Detect which cell encompasses the target text, then output its (x, y) center coordinate. 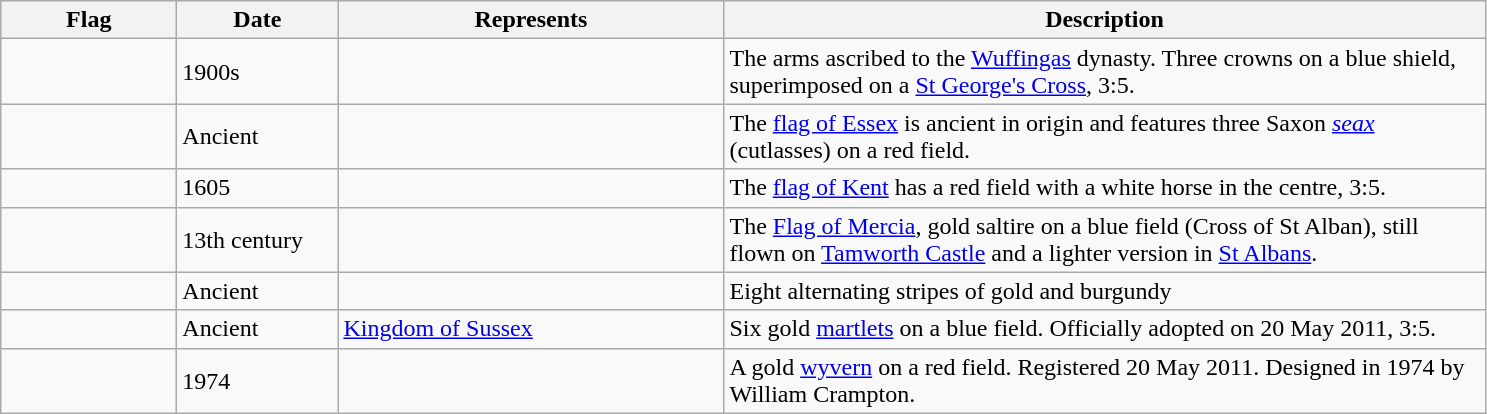
The Flag of Mercia, gold saltire on a blue field (Cross of St Alban), still flown on Tamworth Castle and a lighter version in St Albans. (1104, 240)
Six gold martlets on a blue field. Officially adopted on 20 May 2011, 3:5. (1104, 329)
1900s (258, 72)
1974 (258, 380)
Eight alternating stripes of gold and burgundy (1104, 291)
1605 (258, 188)
Flag (89, 20)
Description (1104, 20)
The flag of Kent has a red field with a white horse in the centre, 3:5. (1104, 188)
13th century (258, 240)
A gold wyvern on a red field. Registered 20 May 2011. Designed in 1974 by William Crampton. (1104, 380)
Kingdom of Sussex (531, 329)
Represents (531, 20)
The arms ascribed to the Wuffingas dynasty. Three crowns on a blue shield, superimposed on a St George's Cross, 3:5. (1104, 72)
The flag of Essex is ancient in origin and features three Saxon seax (cutlasses) on a red field. (1104, 136)
Date (258, 20)
